Detect which cell encompasses the target text, then output its (x, y) center coordinate. 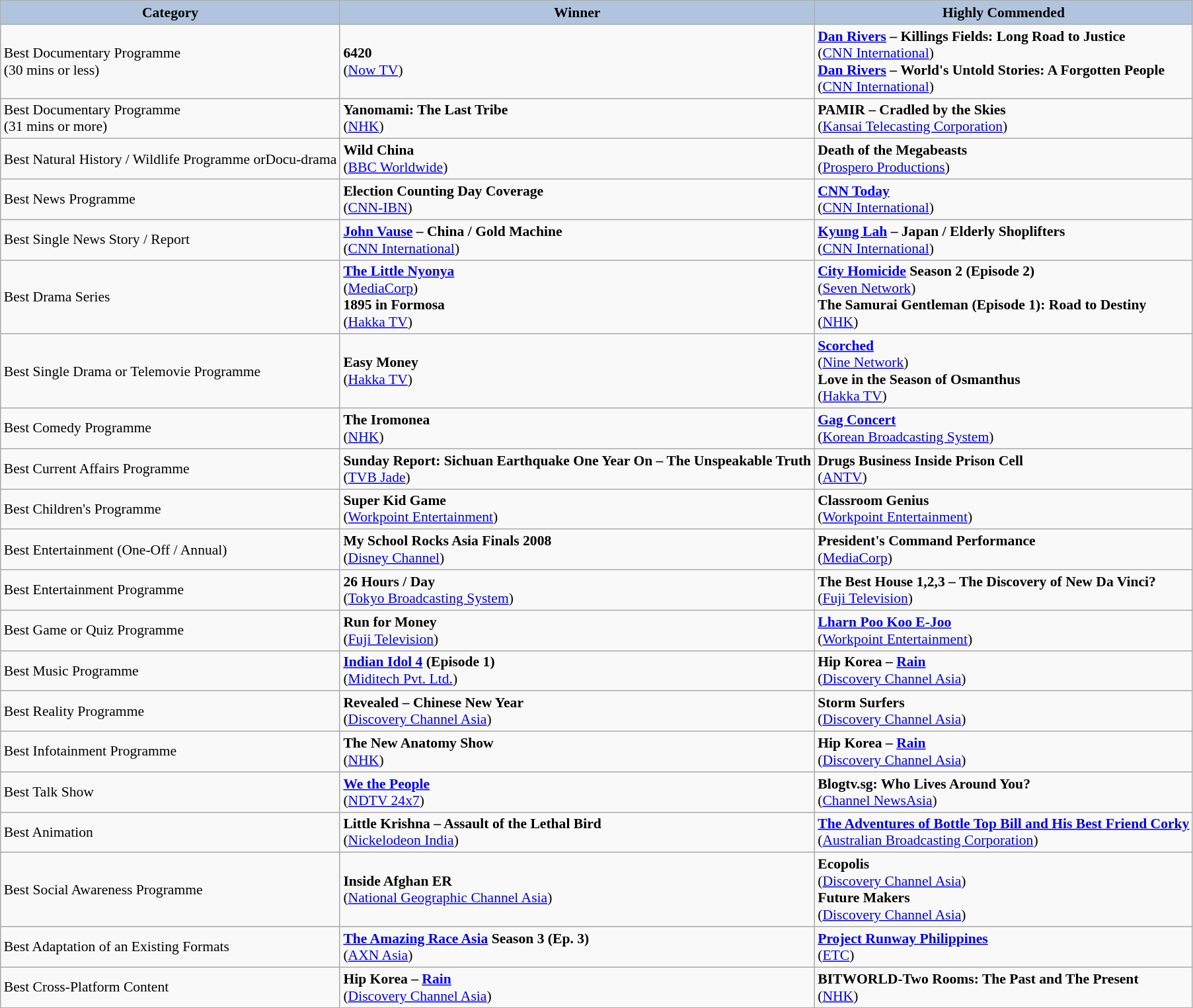
Best Current Affairs Programme (171, 469)
Best Animation (171, 833)
BITWORLD-Two Rooms: The Past and The Present(NHK) (1003, 988)
Best Game or Quiz Programme (171, 631)
Project Runway Philippines(ETC) (1003, 947)
The Adventures of Bottle Top Bill and His Best Friend Corky(Australian Broadcasting Corporation) (1003, 833)
Classroom Genius(Workpoint Entertainment) (1003, 509)
Scorched(Nine Network) Love in the Season of Osmanthus(Hakka TV) (1003, 371)
Best Reality Programme (171, 711)
Best Single News Story / Report (171, 239)
Gag Concert(Korean Broadcasting System) (1003, 428)
Best Natural History / Wildlife Programme orDocu-drama (171, 159)
Revealed – Chinese New Year(Discovery Channel Asia) (577, 711)
Category (171, 13)
PAMIR – Cradled by the Skies(Kansai Telecasting Corporation) (1003, 119)
Super Kid Game(Workpoint Entertainment) (577, 509)
Best Infotainment Programme (171, 752)
Best Documentary Programme(31 mins or more) (171, 119)
26 Hours / Day(Tokyo Broadcasting System) (577, 590)
Best Single Drama or Telemovie Programme (171, 371)
Ecopolis(Discovery Channel Asia) Future Makers(Discovery Channel Asia) (1003, 890)
President's Command Performance(MediaCorp) (1003, 550)
Lharn Poo Koo E-Joo(Workpoint Entertainment) (1003, 631)
Storm Surfers(Discovery Channel Asia) (1003, 711)
Winner (577, 13)
Indian Idol 4 (Episode 1)(Miditech Pvt. Ltd.) (577, 670)
Inside Afghan ER(National Geographic Channel Asia) (577, 890)
My School Rocks Asia Finals 2008(Disney Channel) (577, 550)
The Best House 1,2,3 – The Discovery of New Da Vinci?(Fuji Television) (1003, 590)
Dan Rivers – Killings Fields: Long Road to Justice(CNN International) Dan Rivers – World's Untold Stories: A Forgotten People(CNN International) (1003, 61)
Little Krishna – Assault of the Lethal Bird(Nickelodeon India) (577, 833)
Blogtv.sg: Who Lives Around You?(Channel NewsAsia) (1003, 792)
The Iromonea(NHK) (577, 428)
City Homicide Season 2 (Episode 2)(Seven Network) The Samurai Gentleman (Episode 1): Road to Destiny(NHK) (1003, 297)
Best Drama Series (171, 297)
Best Comedy Programme (171, 428)
6420(Now TV) (577, 61)
Yanomami: The Last Tribe(NHK) (577, 119)
Easy Money(Hakka TV) (577, 371)
Best Social Awareness Programme (171, 890)
John Vause – China / Gold Machine(CNN International) (577, 239)
Election Counting Day Coverage(CNN-IBN) (577, 200)
Highly Commended (1003, 13)
We the People(NDTV 24x7) (577, 792)
Best Entertainment (One-Off / Annual) (171, 550)
Wild China(BBC Worldwide) (577, 159)
Run for Money(Fuji Television) (577, 631)
The Little Nyonya(MediaCorp) 1895 in Formosa(Hakka TV) (577, 297)
Best Children's Programme (171, 509)
Best Entertainment Programme (171, 590)
The New Anatomy Show(NHK) (577, 752)
Best Documentary Programme(30 mins or less) (171, 61)
Best Cross-Platform Content (171, 988)
Best Adaptation of an Existing Formats (171, 947)
The Amazing Race Asia Season 3 (Ep. 3)(AXN Asia) (577, 947)
Best Talk Show (171, 792)
Drugs Business Inside Prison Cell(ANTV) (1003, 469)
Sunday Report: Sichuan Earthquake One Year On – The Unspeakable Truth(TVB Jade) (577, 469)
CNN Today(CNN International) (1003, 200)
Best Music Programme (171, 670)
Death of the Megabeasts(Prospero Productions) (1003, 159)
Kyung Lah – Japan / Elderly Shoplifters(CNN International) (1003, 239)
Best News Programme (171, 200)
